From the cell containing the given text, extract its center point as [X, Y] coordinate. 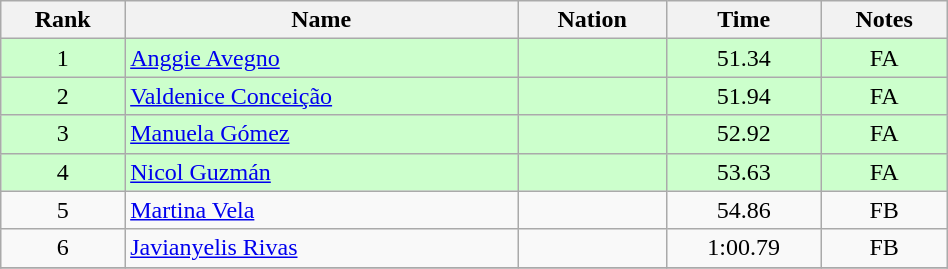
1 [63, 58]
Time [744, 20]
3 [63, 134]
Martina Vela [322, 210]
1:00.79 [744, 248]
51.94 [744, 96]
Javianyelis Rivas [322, 248]
Anggie Avegno [322, 58]
Nation [592, 20]
4 [63, 172]
Notes [884, 20]
52.92 [744, 134]
Nicol Guzmán [322, 172]
51.34 [744, 58]
Valdenice Conceição [322, 96]
54.86 [744, 210]
53.63 [744, 172]
Name [322, 20]
Rank [63, 20]
6 [63, 248]
5 [63, 210]
Manuela Gómez [322, 134]
2 [63, 96]
